Search for the cell housing the specified text and yield its (X, Y) center coordinate. 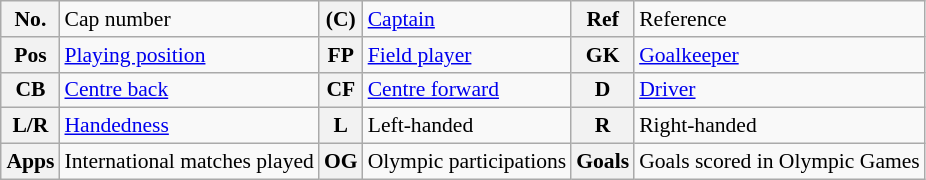
Ref (602, 19)
Handedness (188, 126)
Apps (30, 162)
No. (30, 19)
Playing position (188, 55)
International matches played (188, 162)
Goals (602, 162)
Driver (780, 90)
D (602, 90)
L (341, 126)
CF (341, 90)
Goalkeeper (780, 55)
R (602, 126)
Olympic participations (468, 162)
Captain (468, 19)
CB (30, 90)
Left-handed (468, 126)
Reference (780, 19)
Centre forward (468, 90)
Right-handed (780, 126)
Pos (30, 55)
Goals scored in Olympic Games (780, 162)
GK (602, 55)
Centre back (188, 90)
(C) (341, 19)
L/R (30, 126)
FP (341, 55)
Field player (468, 55)
Cap number (188, 19)
OG (341, 162)
